Pinpoint the cell where the given text exists, returning its (x, y) midpoint coordinate. 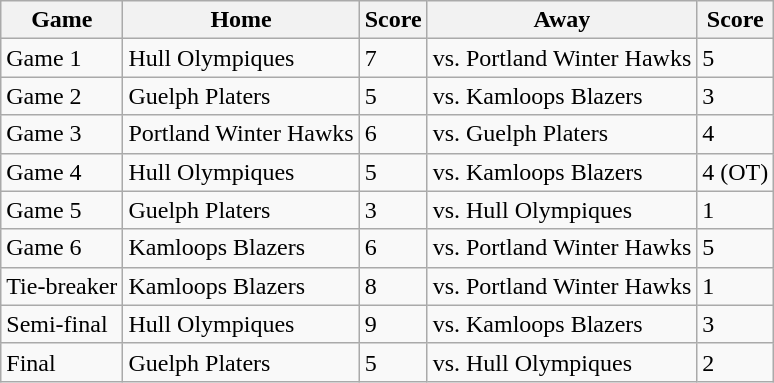
Game 6 (62, 248)
Tie-breaker (62, 286)
Game 1 (62, 58)
vs. Guelph Platers (562, 134)
Game 3 (62, 134)
2 (736, 362)
8 (393, 286)
4 (OT) (736, 172)
Game 5 (62, 210)
4 (736, 134)
Home (241, 20)
Game 4 (62, 172)
Game (62, 20)
Semi-final (62, 324)
9 (393, 324)
7 (393, 58)
Portland Winter Hawks (241, 134)
Away (562, 20)
Final (62, 362)
Game 2 (62, 96)
